Return [X, Y] of the center of cell containing provided text 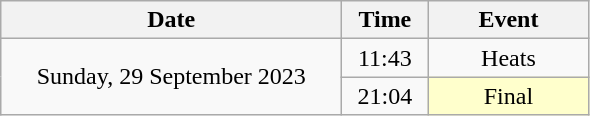
Sunday, 29 September 2023 [172, 77]
21:04 [385, 96]
11:43 [385, 58]
Date [172, 20]
Event [508, 20]
Final [508, 96]
Time [385, 20]
Heats [508, 58]
